Search for the cell housing the specified text and yield its [x, y] center coordinate. 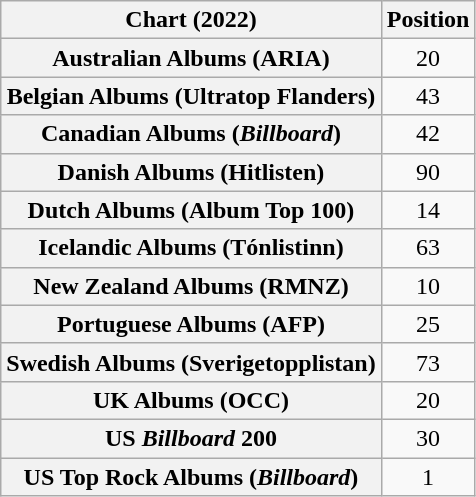
Icelandic Albums (Tónlistinn) [191, 248]
New Zealand Albums (RMNZ) [191, 286]
10 [428, 286]
UK Albums (OCC) [191, 400]
Canadian Albums (Billboard) [191, 134]
73 [428, 362]
Chart (2022) [191, 20]
14 [428, 210]
Belgian Albums (Ultratop Flanders) [191, 96]
42 [428, 134]
US Top Rock Albums (Billboard) [191, 477]
Portuguese Albums (AFP) [191, 324]
Australian Albums (ARIA) [191, 58]
25 [428, 324]
63 [428, 248]
Position [428, 20]
30 [428, 438]
1 [428, 477]
43 [428, 96]
90 [428, 172]
Danish Albums (Hitlisten) [191, 172]
Dutch Albums (Album Top 100) [191, 210]
Swedish Albums (Sverigetopplistan) [191, 362]
US Billboard 200 [191, 438]
